Find where the given text appears and provide that cell's center as (x, y) coordinate. 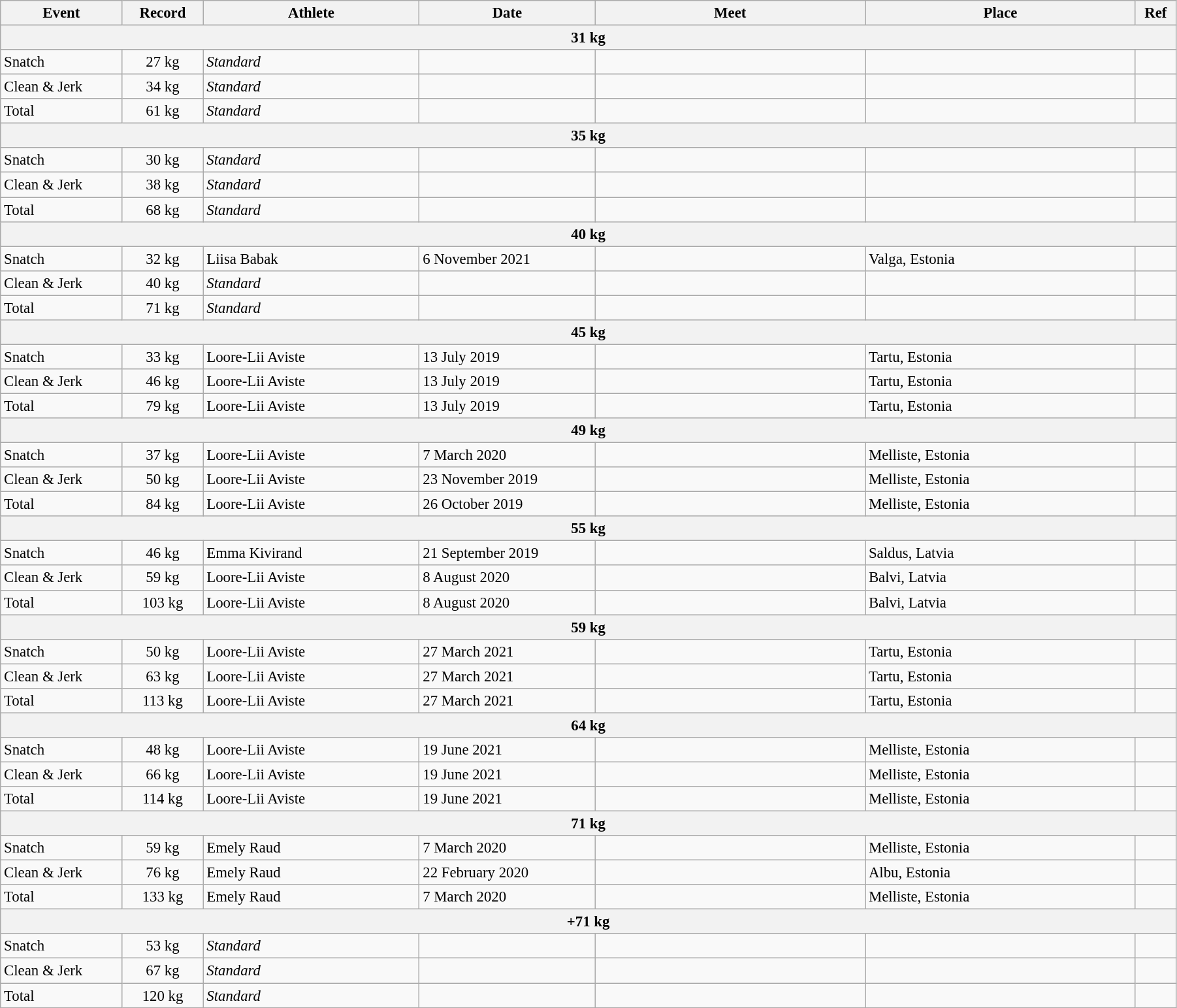
Albu, Estonia (1001, 873)
27 kg (163, 62)
53 kg (163, 947)
Liisa Babak (311, 259)
32 kg (163, 259)
Place (1001, 13)
Ref (1155, 13)
48 kg (163, 750)
Record (163, 13)
Date (507, 13)
22 February 2020 (507, 873)
76 kg (163, 873)
38 kg (163, 185)
66 kg (163, 774)
63 kg (163, 676)
133 kg (163, 897)
79 kg (163, 406)
37 kg (163, 455)
23 November 2019 (507, 480)
Meet (730, 13)
Event (61, 13)
64 kg (588, 725)
30 kg (163, 160)
49 kg (588, 431)
34 kg (163, 87)
103 kg (163, 602)
+71 kg (588, 922)
113 kg (163, 701)
33 kg (163, 357)
114 kg (163, 799)
Valga, Estonia (1001, 259)
68 kg (163, 210)
31 kg (588, 38)
Athlete (311, 13)
55 kg (588, 528)
61 kg (163, 111)
6 November 2021 (507, 259)
26 October 2019 (507, 504)
Saldus, Latvia (1001, 553)
120 kg (163, 996)
67 kg (163, 971)
84 kg (163, 504)
35 kg (588, 136)
45 kg (588, 333)
21 September 2019 (507, 553)
Emma Kivirand (311, 553)
